Find where the given text appears and provide that cell's center as [X, Y] coordinate. 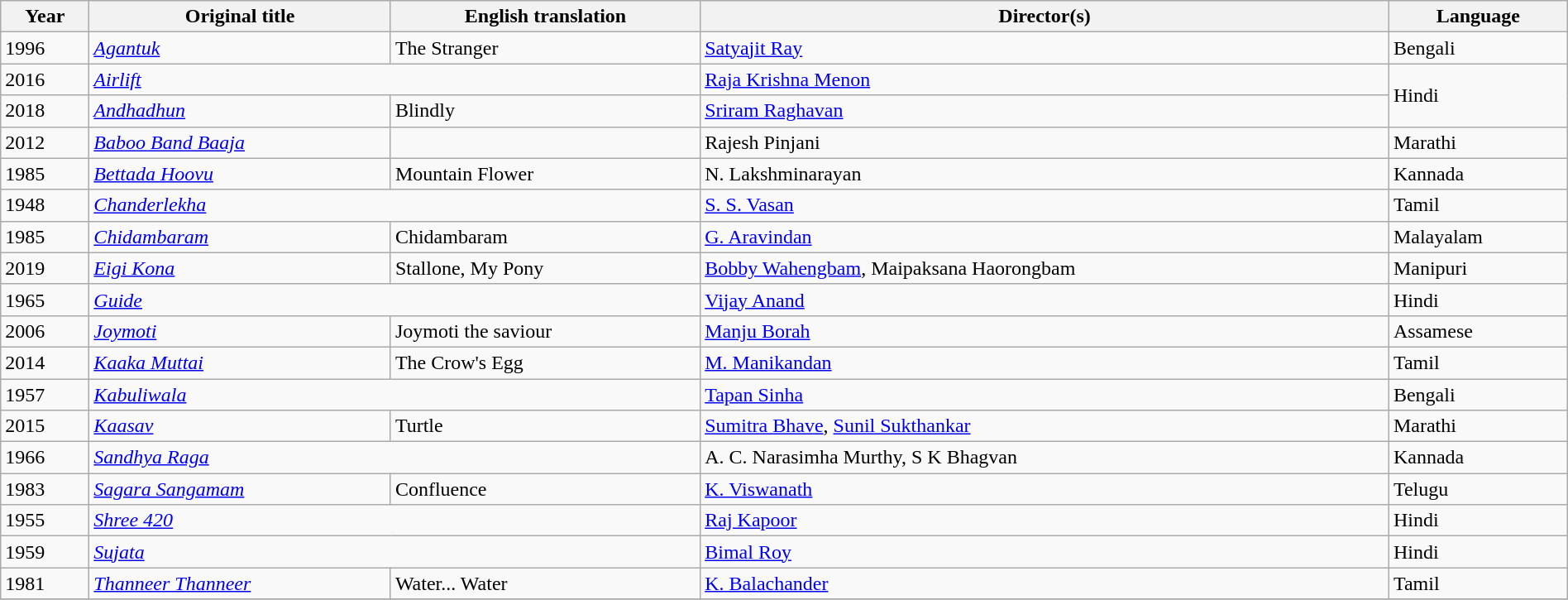
Vijay Anand [1045, 300]
Agantuk [240, 48]
G. Aravindan [1045, 237]
Water... Water [545, 583]
2018 [45, 111]
Raj Kapoor [1045, 521]
Blindly [545, 111]
Kabuliwala [395, 395]
K. Balachander [1045, 583]
Mountain Flower [545, 174]
Satyajit Ray [1045, 48]
1981 [45, 583]
2016 [45, 79]
2015 [45, 426]
Director(s) [1045, 17]
The Stranger [545, 48]
Assamese [1478, 331]
Chanderlekha [395, 205]
Stallone, My Pony [545, 268]
1955 [45, 521]
Tapan Sinha [1045, 395]
Manipuri [1478, 268]
2012 [45, 142]
Airlift [395, 79]
Telugu [1478, 489]
Turtle [545, 426]
1965 [45, 300]
Sagara Sangamam [240, 489]
Kaasav [240, 426]
2019 [45, 268]
S. S. Vasan [1045, 205]
English translation [545, 17]
Sriram Raghavan [1045, 111]
2014 [45, 362]
Guide [395, 300]
2006 [45, 331]
Baboo Band Baaja [240, 142]
1983 [45, 489]
Original title [240, 17]
1957 [45, 395]
Raja Krishna Menon [1045, 79]
Kaaka Muttai [240, 362]
Andhadhun [240, 111]
A. C. Narasimha Murthy, S K Bhagvan [1045, 458]
1996 [45, 48]
Bobby Wahengbam, Maipaksana Haorongbam [1045, 268]
K. Viswanath [1045, 489]
Shree 420 [395, 521]
Language [1478, 17]
Malayalam [1478, 237]
Sujata [395, 552]
Bettada Hoovu [240, 174]
Joymoti the saviour [545, 331]
1948 [45, 205]
The Crow's Egg [545, 362]
Joymoti [240, 331]
Rajesh Pinjani [1045, 142]
1959 [45, 552]
Thanneer Thanneer [240, 583]
Bimal Roy [1045, 552]
Sandhya Raga [395, 458]
Sumitra Bhave, Sunil Sukthankar [1045, 426]
Eigi Kona [240, 268]
N. Lakshminarayan [1045, 174]
Manju Borah [1045, 331]
Year [45, 17]
M. Manikandan [1045, 362]
1966 [45, 458]
Confluence [545, 489]
